Pinpoint the cell where the given text exists, returning its (X, Y) midpoint coordinate. 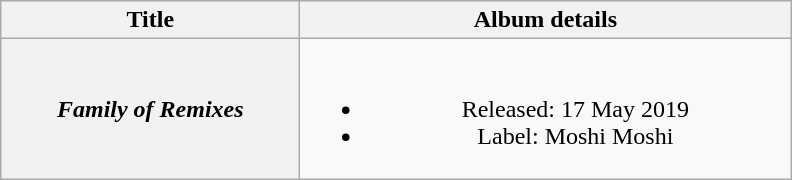
Title (150, 20)
Released: 17 May 2019Label: Moshi Moshi (546, 109)
Album details (546, 20)
Family of Remixes (150, 109)
